Return the [x, y] coordinate for the center point of the cell that contains the specified text.  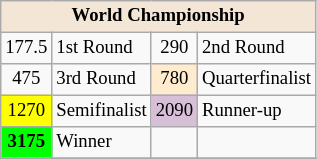
2nd Round [257, 48]
2090 [174, 112]
Runner-up [257, 112]
3175 [26, 142]
475 [26, 80]
Winner [102, 142]
3rd Round [102, 80]
780 [174, 80]
Quarterfinalist [257, 80]
290 [174, 48]
Semifinalist [102, 112]
1st Round [102, 48]
1270 [26, 112]
World Championship [158, 16]
177.5 [26, 48]
